Determine the (X, Y) coordinate at the center of the cell enclosing the given text.  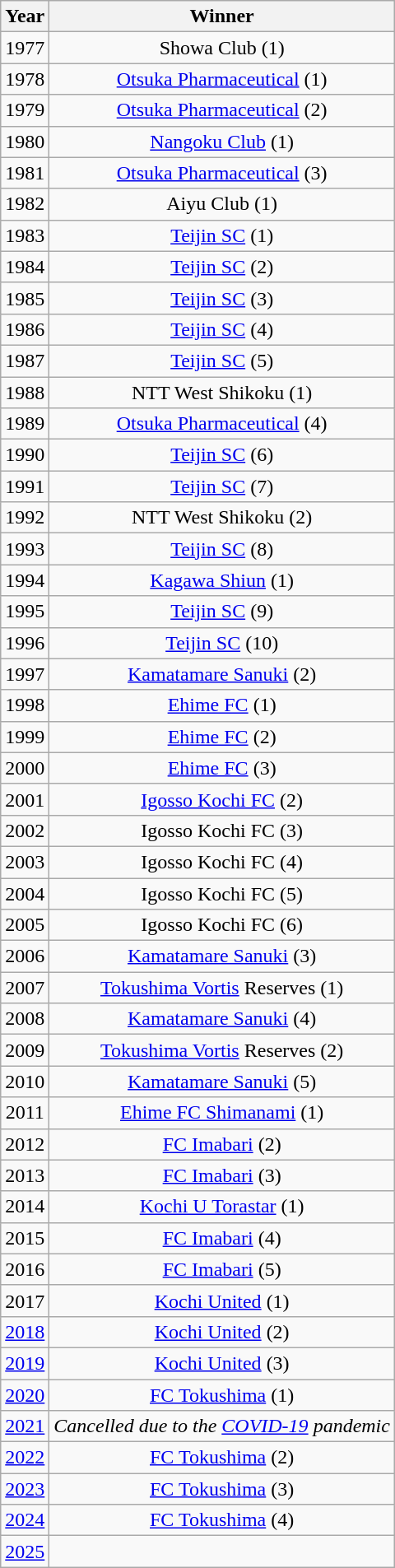
Kochi United (2) (222, 1332)
1978 (25, 79)
Teijin SC (2) (222, 267)
Teijin SC (3) (222, 298)
FC Imabari (4) (222, 1238)
2014 (25, 1207)
Otsuka Pharmaceutical (1) (222, 79)
Aiyu Club (1) (222, 204)
2009 (25, 1050)
Igosso Kochi FC (2) (222, 799)
1993 (25, 549)
2005 (25, 925)
Ehime FC (1) (222, 705)
FC Tokushima (1) (222, 1395)
Teijin SC (10) (222, 643)
Tokushima Vortis Reserves (1) (222, 988)
1982 (25, 204)
Teijin SC (4) (222, 329)
Igosso Kochi FC (3) (222, 831)
2024 (25, 1520)
2007 (25, 988)
1991 (25, 486)
1980 (25, 142)
1987 (25, 361)
2001 (25, 799)
Winner (222, 16)
Otsuka Pharmaceutical (2) (222, 110)
2006 (25, 956)
Kamatamare Sanuki (3) (222, 956)
NTT West Shikoku (1) (222, 393)
1981 (25, 173)
Kochi U Torastar (1) (222, 1207)
Igosso Kochi FC (4) (222, 862)
Nangoku Club (1) (222, 142)
2010 (25, 1082)
FC Tokushima (4) (222, 1520)
Otsuka Pharmaceutical (3) (222, 173)
2020 (25, 1395)
FC Imabari (5) (222, 1269)
2018 (25, 1332)
Teijin SC (8) (222, 549)
Year (25, 16)
1977 (25, 48)
Showa Club (1) (222, 48)
FC Imabari (3) (222, 1175)
FC Imabari (2) (222, 1144)
2002 (25, 831)
1990 (25, 455)
1984 (25, 267)
2004 (25, 893)
2013 (25, 1175)
2008 (25, 1019)
2019 (25, 1363)
FC Tokushima (2) (222, 1458)
1985 (25, 298)
2000 (25, 768)
1995 (25, 612)
Teijin SC (6) (222, 455)
Teijin SC (7) (222, 486)
2016 (25, 1269)
1999 (25, 737)
Kochi United (1) (222, 1300)
2021 (25, 1426)
Cancelled due to the COVID-19 pandemic (222, 1426)
Otsuka Pharmaceutical (4) (222, 424)
2022 (25, 1458)
1983 (25, 235)
Igosso Kochi FC (5) (222, 893)
2023 (25, 1489)
2025 (25, 1552)
Kagawa Shiun (1) (222, 580)
1996 (25, 643)
Teijin SC (9) (222, 612)
1992 (25, 518)
1998 (25, 705)
Kamatamare Sanuki (4) (222, 1019)
Ehime FC (3) (222, 768)
Ehime FC Shimanami (1) (222, 1113)
1989 (25, 424)
1997 (25, 674)
2011 (25, 1113)
Kamatamare Sanuki (2) (222, 674)
Kamatamare Sanuki (5) (222, 1082)
1988 (25, 393)
NTT West Shikoku (2) (222, 518)
Ehime FC (2) (222, 737)
2012 (25, 1144)
1994 (25, 580)
Igosso Kochi FC (6) (222, 925)
2003 (25, 862)
Teijin SC (5) (222, 361)
2015 (25, 1238)
1986 (25, 329)
Teijin SC (1) (222, 235)
FC Tokushima (3) (222, 1489)
1979 (25, 110)
Tokushima Vortis Reserves (2) (222, 1050)
Kochi United (3) (222, 1363)
2017 (25, 1300)
